Scan for the cell matching the given text and deliver its [x, y] coordinate at center. 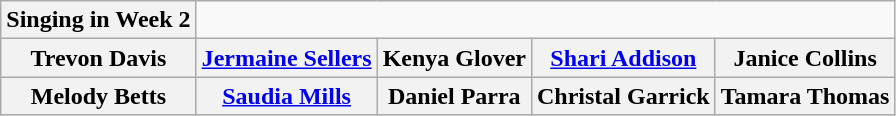
Tamara Thomas [805, 96]
Janice Collins [805, 58]
Trevon Davis [98, 58]
Kenya Glover [454, 58]
Daniel Parra [454, 96]
Christal Garrick [623, 96]
Singing in Week 2 [98, 20]
Shari Addison [623, 58]
Jermaine Sellers [286, 58]
Melody Betts [98, 96]
Saudia Mills [286, 96]
